Locate the cell with the specified text and output its (x, y) center coordinate. 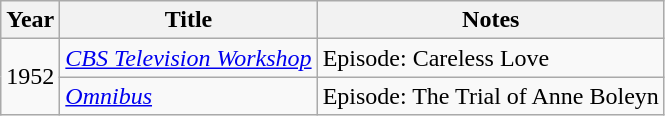
Year (30, 20)
Omnibus (188, 96)
CBS Television Workshop (188, 58)
Episode: The Trial of Anne Boleyn (490, 96)
1952 (30, 77)
Notes (490, 20)
Episode: Careless Love (490, 58)
Title (188, 20)
